Capture the cell that displays the provided text and extract its (X, Y) central coordinate. 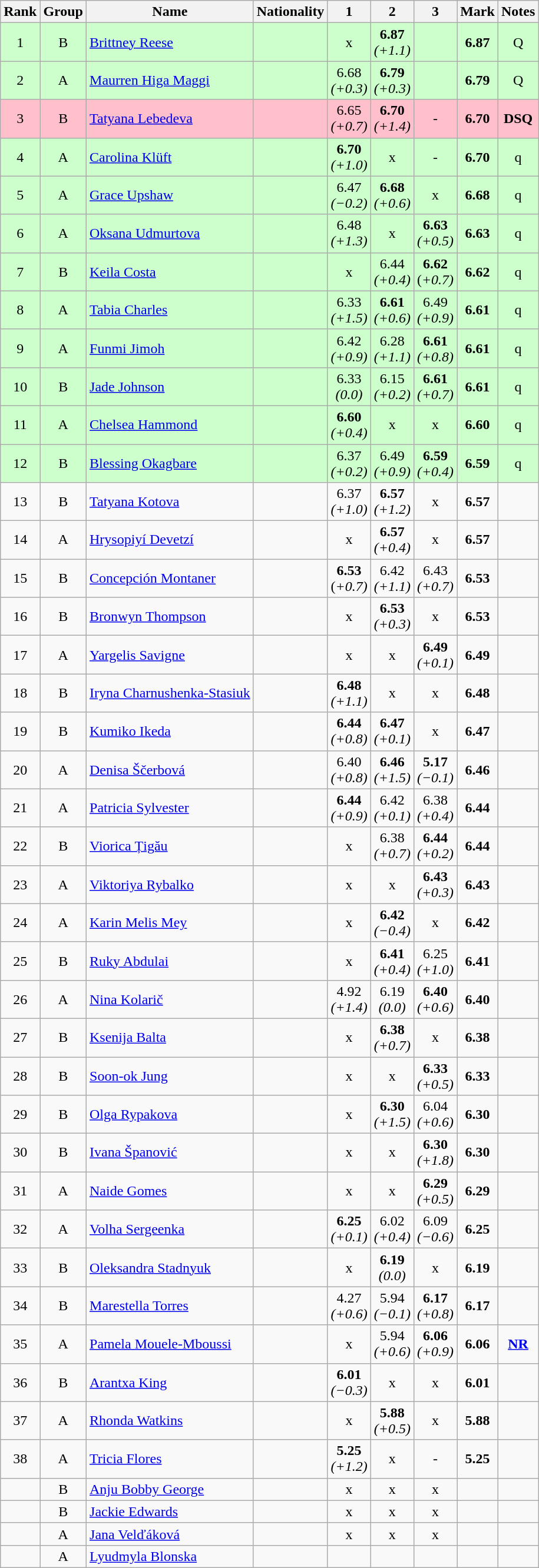
Jana Velďáková (170, 1534)
15 (20, 578)
6.53(+0.7) (349, 578)
6.40 (478, 999)
6.63(+0.5) (435, 233)
6.42(+0.1) (392, 808)
6.68(+0.3) (349, 80)
6.30(+1.8) (435, 1152)
Nationality (290, 12)
35 (20, 1344)
20 (20, 770)
Jade Johnson (170, 386)
6.15(+0.2) (392, 386)
6.87 (478, 42)
5 (20, 195)
Grace Upshaw (170, 195)
16 (20, 617)
9 (20, 348)
33 (20, 1268)
6.25 (478, 1229)
6.46(+1.5) (392, 770)
5.17(−0.1) (435, 770)
6.40(+0.8) (349, 770)
7 (20, 272)
6.68 (478, 195)
6.06(+0.9) (435, 1344)
6.17(+0.8) (435, 1305)
5.94(−0.1) (392, 1305)
4.92(+1.4) (349, 999)
6.01 (478, 1382)
Funmi Jimoh (170, 348)
6.43(+0.3) (435, 884)
24 (20, 923)
6.70(+1.4) (392, 119)
Concepción Montaner (170, 578)
6.42(+0.9) (349, 348)
6.33(+0.5) (435, 1076)
13 (20, 501)
6.62 (478, 272)
6.43 (478, 884)
Rhonda Watkins (170, 1421)
Viorica Țigău (170, 846)
6.60(+0.4) (349, 425)
6.53(+0.3) (392, 617)
6.48(+1.3) (349, 233)
6.01(−0.3) (349, 1382)
6.42(+1.1) (392, 578)
Iryna Charnushenka-Stasiuk (170, 693)
Oksana Udmurtova (170, 233)
6.17 (478, 1305)
38 (20, 1459)
6.46 (478, 770)
12 (20, 463)
Name (170, 12)
5.94(+0.6) (392, 1344)
6.41(+0.4) (392, 961)
6.33 (478, 1076)
6.44(+0.8) (349, 731)
6 (20, 233)
Marestella Torres (170, 1305)
6.60 (478, 425)
6.47(−0.2) (349, 195)
Keila Costa (170, 272)
Ksenija Balta (170, 1037)
36 (20, 1382)
6.19 (478, 1268)
Karin Melis Mey (170, 923)
Tatyana Lebedeva (170, 119)
6.44(+0.2) (435, 846)
6.28(+1.1) (392, 348)
DSQ (518, 119)
6.79 (478, 80)
Lyudmyla Blonska (170, 1556)
32 (20, 1229)
6.42(−0.4) (392, 923)
5.25 (478, 1459)
25 (20, 961)
Pamela Mouele-Mboussi (170, 1344)
28 (20, 1076)
Tricia Flores (170, 1459)
Ivana Španović (170, 1152)
6.59 (478, 463)
Anju Bobby George (170, 1489)
6.62(+0.7) (435, 272)
Denisa Ščerbová (170, 770)
Hrysopiyí Devetzí (170, 540)
6.43(+0.7) (435, 578)
6.29 (478, 1191)
Chelsea Hammond (170, 425)
6.63 (478, 233)
6.47 (478, 731)
6.68(+0.6) (392, 195)
21 (20, 808)
6.33(+1.5) (349, 310)
6.44(+0.4) (392, 272)
6.57(+0.4) (392, 540)
37 (20, 1421)
6.41 (478, 961)
Viktoriya Rybalko (170, 884)
Rank (20, 12)
34 (20, 1305)
6.42 (478, 923)
6.30(+1.5) (392, 1115)
Carolina Klüft (170, 157)
6.38(+0.4) (435, 808)
Naide Gomes (170, 1191)
6.02(+0.4) (392, 1229)
6.44(+0.9) (349, 808)
19 (20, 731)
30 (20, 1152)
Group (64, 12)
6.25(+1.0) (435, 961)
Volha Sergeenka (170, 1229)
4 (20, 157)
Mark (478, 12)
6.87(+1.1) (392, 42)
Oleksandra Stadnyuk (170, 1268)
Jackie Edwards (170, 1511)
6.48 (478, 693)
6.61(+0.6) (392, 310)
6.70(+1.0) (349, 157)
31 (20, 1191)
6.06 (478, 1344)
8 (20, 310)
6.37(+0.2) (349, 463)
Kumiko Ikeda (170, 731)
Maurren Higa Maggi (170, 80)
6.33(0.0) (349, 386)
17 (20, 655)
11 (20, 425)
6.49(+0.1) (435, 655)
Tabia Charles (170, 310)
Yargelis Savigne (170, 655)
6.40(+0.6) (435, 999)
6.09(−0.6) (435, 1229)
14 (20, 540)
6.04(+0.6) (435, 1115)
6.48(+1.1) (349, 693)
6.59(+0.4) (435, 463)
Arantxa King (170, 1382)
6.38 (478, 1037)
27 (20, 1037)
Olga Rypakova (170, 1115)
6.65(+0.7) (349, 119)
6.47(+0.1) (392, 731)
NR (518, 1344)
6.25(+0.1) (349, 1229)
Notes (518, 12)
6.29(+0.5) (435, 1191)
6.37(+1.0) (349, 501)
6.49 (478, 655)
6.79(+0.3) (392, 80)
5.25(+1.2) (349, 1459)
23 (20, 884)
6.61(+0.7) (435, 386)
Ruky Abdulai (170, 961)
29 (20, 1115)
Tatyana Kotova (170, 501)
Bronwyn Thompson (170, 617)
Brittney Reese (170, 42)
Patricia Sylvester (170, 808)
5.88(+0.5) (392, 1421)
6.57(+1.2) (392, 501)
Soon-ok Jung (170, 1076)
6.61(+0.8) (435, 348)
Nina Kolarič (170, 999)
22 (20, 846)
26 (20, 999)
Blessing Okagbare (170, 463)
18 (20, 693)
4.27(+0.6) (349, 1305)
5.88 (478, 1421)
10 (20, 386)
